Return [x, y] of the center of cell containing provided text 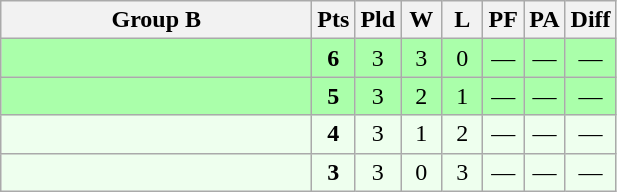
Diff [590, 20]
Group B [156, 20]
W [422, 20]
PA [544, 20]
PF [504, 20]
L [462, 20]
5 [334, 96]
Pts [334, 20]
6 [334, 58]
4 [334, 134]
Pld [378, 20]
